Locate the cell with the specified text and output its (X, Y) center coordinate. 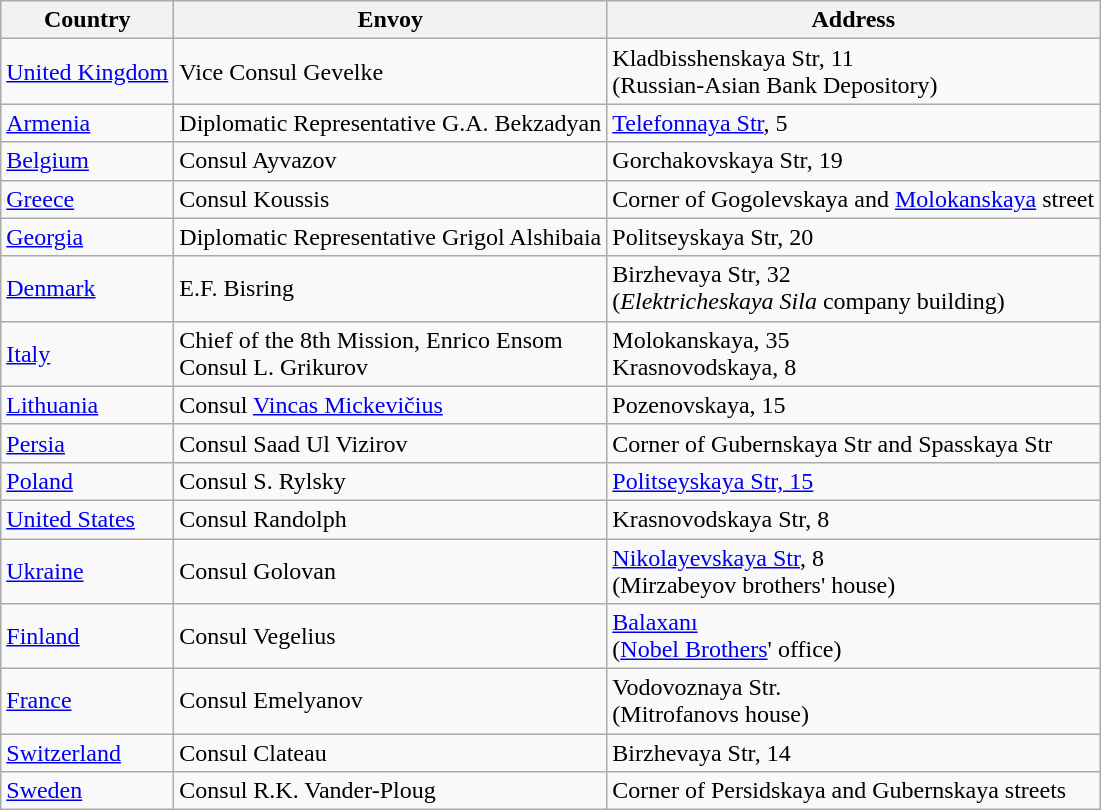
Address (854, 20)
Corner of Gogolevskaya and Molokanskaya street (854, 199)
Switzerland (88, 753)
Denmark (88, 288)
Armenia (88, 123)
Vodovoznaya Str.(Mitrofanovs house) (854, 702)
Vice Consul Gevelke (390, 72)
Birzhevaya Str, 32(Elektricheskaya Sila company building) (854, 288)
Diplomatic Representative Grigol Alshibaia (390, 237)
Balaxanı(Nobel Brothers' office) (854, 636)
Consul Clateau (390, 753)
Country (88, 20)
Lithuania (88, 405)
Consul Golovan (390, 570)
Italy (88, 354)
Consul Vegelius (390, 636)
Chief of the 8th Mission, Enrico EnsomConsul L. Grikurov (390, 354)
Corner of Gubernskaya Str and Spasskaya Str (854, 443)
Corner of Persidskaya and Gubernskaya streets (854, 791)
Consul Saad Ul Vizirov (390, 443)
Gorchakovskaya Str, 19 (854, 161)
France (88, 702)
Consul Vincas Mickevičius (390, 405)
Consul Ayvazov (390, 161)
Diplomatic Representative G.A. Bekzadyan (390, 123)
Envoy (390, 20)
Birzhevaya Str, 14 (854, 753)
Ukraine (88, 570)
E.F. Bisring (390, 288)
Consul S. Rylsky (390, 481)
Nikolayevskaya Str, 8(Mirzabeyov brothers' house) (854, 570)
Molokanskaya, 35Krasnovodskaya, 8 (854, 354)
Poland (88, 481)
Greece (88, 199)
Telefonnaya Str, 5 (854, 123)
Georgia (88, 237)
Belgium (88, 161)
Kladbisshenskaya Str, 11(Russian-Asian Bank Depository) (854, 72)
Persia (88, 443)
Politseyskaya Str, 20 (854, 237)
Krasnovodskaya Str, 8 (854, 519)
United States (88, 519)
Finland (88, 636)
Consul Emelyanov (390, 702)
Pozenovskaya, 15 (854, 405)
Politseyskaya Str, 15 (854, 481)
Sweden (88, 791)
Consul Koussis (390, 199)
Consul Randolph (390, 519)
Consul R.K. Vander-Ploug (390, 791)
United Kingdom (88, 72)
